Identify which cell holds the provided text, then report its [x, y] central coordinate. 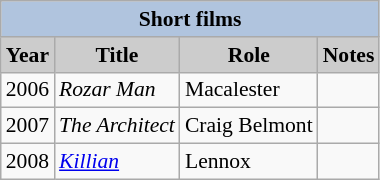
Title [117, 55]
Killian [117, 162]
Lennox [249, 162]
Macalester [249, 90]
Role [249, 55]
Year [28, 55]
2006 [28, 90]
2008 [28, 162]
Craig Belmont [249, 126]
2007 [28, 126]
Notes [349, 55]
The Architect [117, 126]
Short films [190, 19]
Rozar Man [117, 90]
